Search for the cell housing the specified text and yield its (x, y) center coordinate. 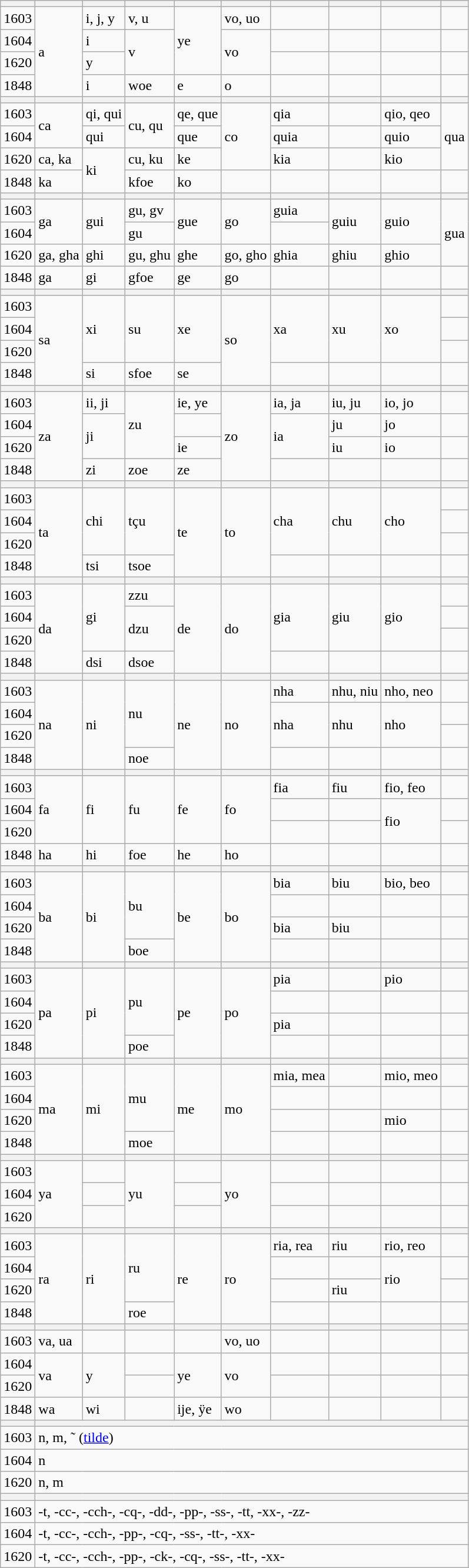
gia (299, 617)
i, j, y (104, 18)
po (246, 1013)
io, jo (411, 403)
pa (59, 1013)
quio (411, 137)
nho, neo (411, 691)
dsi (104, 662)
ni (104, 725)
mu (149, 1098)
ta (59, 532)
zzu (149, 595)
pu (149, 1002)
ha (59, 854)
cha (299, 521)
he (198, 854)
ije, ÿe (198, 1408)
gua (455, 232)
ghiu (355, 255)
-t, -cc-, -cch-, -pp-, -cq-, -ss-, -tt-, -xx- (252, 1534)
ke (198, 159)
fio, feo (411, 787)
te (198, 532)
gio (411, 617)
nhu, niu (355, 691)
chi (104, 521)
chu (355, 521)
ii, ji (104, 403)
poe (149, 1047)
ji (104, 436)
do (246, 629)
ghio (411, 255)
bo (246, 917)
dsoe (149, 662)
guia (299, 210)
giu (355, 617)
pe (198, 1013)
gu (149, 232)
fu (149, 809)
rio (411, 1279)
cu, ku (149, 159)
mio (411, 1120)
ro (246, 1279)
mi (104, 1109)
wa (59, 1408)
quia (299, 137)
guiu (355, 221)
ia, ja (299, 403)
be (198, 917)
yo (246, 1194)
xu (355, 329)
foe (149, 854)
woe (149, 85)
ru (149, 1268)
sa (59, 340)
o (246, 85)
ge (198, 278)
n (252, 1460)
zo (246, 436)
qui (104, 137)
si (104, 374)
roe (149, 1313)
-t, -cc-, -cch-, -cq-, -dd-, -pp-, -ss-, -tt, -xx-, -zz- (252, 1511)
bi (104, 917)
fia (299, 787)
tçu (149, 521)
fa (59, 809)
ko (198, 181)
su (149, 329)
ho (246, 854)
qua (455, 137)
ki (104, 170)
jo (411, 425)
guio (411, 221)
n, m, ˜ (tilde) (252, 1437)
ga, gha (59, 255)
iu, ju (355, 403)
ju (355, 425)
va (59, 1375)
kia (299, 159)
yu (149, 1194)
xa (299, 329)
gui (104, 221)
ya (59, 1194)
da (59, 629)
cu, qu (149, 125)
iu (355, 447)
kio (411, 159)
boe (149, 951)
noe (149, 758)
xo (411, 329)
co (246, 137)
fio (411, 820)
so (246, 340)
pi (104, 1013)
za (59, 436)
hi (104, 854)
qi, qui (104, 114)
ca (59, 125)
fe (198, 809)
tsoe (149, 566)
de (198, 629)
qe, que (198, 114)
re (198, 1279)
na (59, 725)
bio, beo (411, 883)
e (198, 85)
cho (411, 521)
ba (59, 917)
moe (149, 1142)
v, u (149, 18)
go, gho (246, 255)
xe (198, 329)
va, ua (59, 1341)
ie (198, 447)
fo (246, 809)
gfoe (149, 278)
nu (149, 713)
-t, -cc-, -cch-, -pp-, -ck-, -cq-, -ss-, -tt-, -xx- (252, 1556)
zi (104, 470)
se (198, 374)
gu, gv (149, 210)
que (198, 137)
mio, meo (411, 1075)
ka (59, 181)
mia, mea (299, 1075)
sfoe (149, 374)
zu (149, 425)
zoe (149, 470)
ghi (104, 255)
fiu (355, 787)
ca, ka (59, 159)
a (59, 52)
mo (246, 1109)
gu, ghu (149, 255)
io (411, 447)
nhu (355, 725)
ra (59, 1279)
dzu (149, 629)
ma (59, 1109)
qio, qeo (411, 114)
ghe (198, 255)
wo (246, 1408)
ria, rea (299, 1245)
ne (198, 725)
kfoe (149, 181)
ri (104, 1279)
rio, reo (411, 1245)
xi (104, 329)
fi (104, 809)
to (246, 532)
ze (198, 470)
v (149, 52)
ghia (299, 255)
no (246, 725)
n, m (252, 1483)
ia (299, 436)
tsi (104, 566)
gue (198, 221)
me (198, 1109)
wi (104, 1408)
qia (299, 114)
bu (149, 906)
pio (411, 979)
ie, ye (198, 403)
nho (411, 725)
